Detect which cell encompasses the target text, then output its [X, Y] center coordinate. 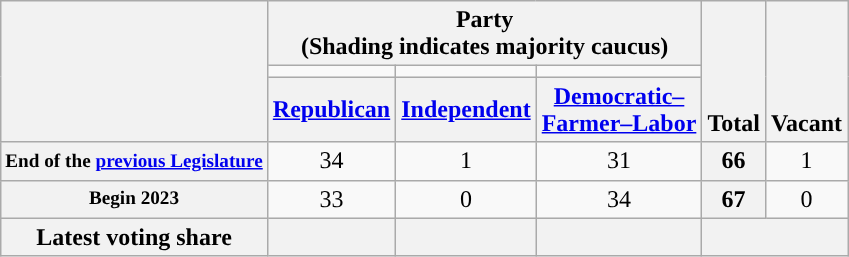
31 [619, 161]
Republican [331, 110]
Latest voting share [134, 237]
33 [331, 199]
Democratic–Farmer–Labor [619, 110]
End of the previous Legislature [134, 161]
66 [734, 161]
Party (Shading indicates majority caucus) [484, 34]
Total [734, 72]
Independent [466, 110]
Vacant [806, 72]
67 [734, 199]
Begin 2023 [134, 199]
